Find where the given text appears and provide that cell's center as [x, y] coordinate. 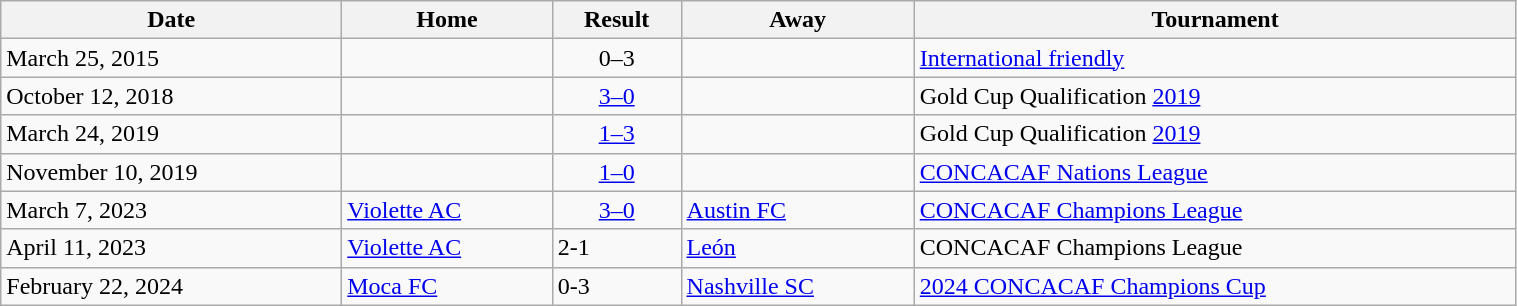
October 12, 2018 [172, 96]
Austin FC [798, 210]
CONCACAF Nations League [1215, 172]
Date [172, 20]
March 24, 2019 [172, 134]
1–0 [616, 172]
February 22, 2024 [172, 286]
Nashville SC [798, 286]
March 25, 2015 [172, 58]
April 11, 2023 [172, 248]
International friendly [1215, 58]
March 7, 2023 [172, 210]
0–3 [616, 58]
0-3 [616, 286]
2-1 [616, 248]
2024 CONCACAF Champions Cup [1215, 286]
Away [798, 20]
Moca FC [448, 286]
León [798, 248]
Home [448, 20]
November 10, 2019 [172, 172]
Tournament [1215, 20]
1–3 [616, 134]
Result [616, 20]
